For the text-containing cell, return its midpoint in [x, y] coordinate format. 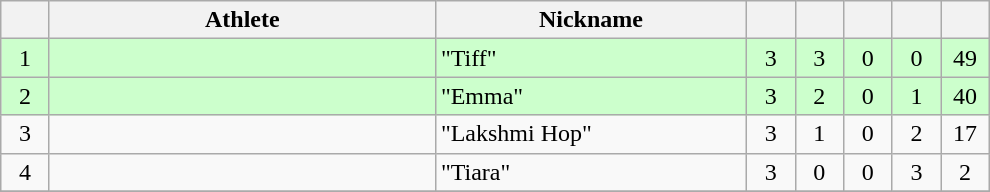
17 [966, 134]
"Tiara" [590, 172]
"Emma" [590, 96]
"Tiff" [590, 58]
49 [966, 58]
4 [26, 172]
Athlete [242, 20]
"Lakshmi Hop" [590, 134]
40 [966, 96]
Nickname [590, 20]
